Provide the (x, y) coordinate of the cell's center where the given text is located.  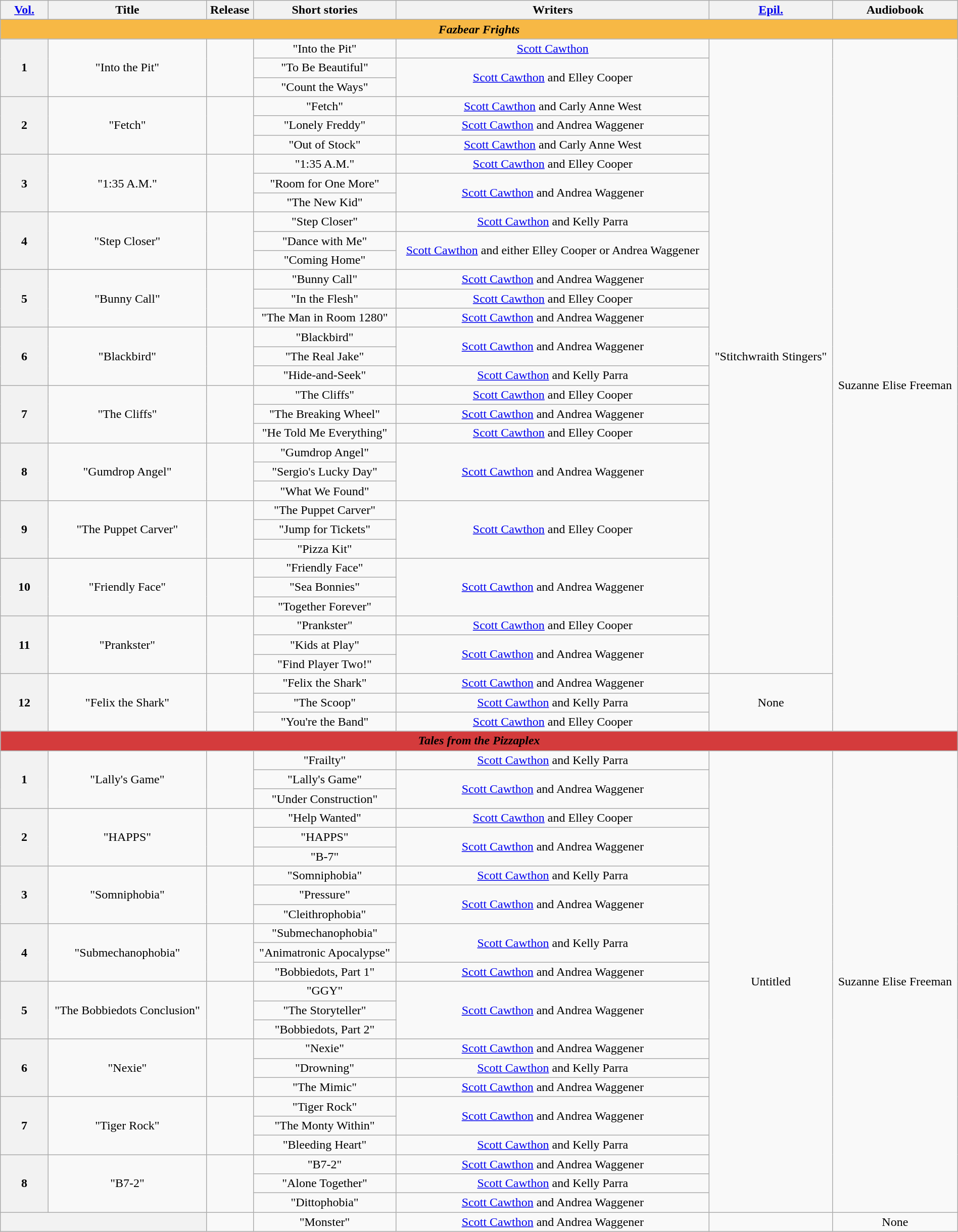
Tales from the Pizzaplex (479, 741)
"The Man in Room 1280" (324, 318)
"Coming Home" (324, 260)
Scott Cawthon (553, 49)
"B-7" (324, 857)
"Room for One More" (324, 183)
"Sea Bonnies" (324, 587)
"What We Found" (324, 491)
"GGY" (324, 991)
Untitled (771, 981)
"Drowning" (324, 1068)
"Dance with Me" (324, 241)
"In the Flesh" (324, 299)
"Lonely Freddy" (324, 125)
"To Be Beautiful" (324, 68)
"The New Kid" (324, 202)
"Dittophobia" (324, 1203)
"Bleeding Heart" (324, 1145)
"Together Forever" (324, 606)
Fazbear Frights (479, 29)
Audiobook (895, 10)
Scott Cawthon and either Elley Cooper or Andrea Waggener (553, 251)
"Find Player Two!" (324, 664)
Release (229, 10)
"Help Wanted" (324, 818)
"The Bobbiedots Conclusion" (127, 1010)
"Animatronic Apocalypse" (324, 953)
"Frailty" (324, 760)
"The Monty Within" (324, 1125)
Vol. (24, 10)
"Count the Ways" (324, 87)
"Pressure" (324, 895)
"Stitchwraith Stingers" (771, 356)
"Bobbiedots, Part 2" (324, 1029)
"The Real Jake" (324, 356)
"The Breaking Wheel" (324, 414)
"Alone Together" (324, 1183)
"Under Construction" (324, 798)
11 (24, 645)
"Cleithrophobia" (324, 914)
"Sergio's Lucky Day" (324, 471)
"The Mimic" (324, 1087)
"You're the Band" (324, 722)
"Out of Stock" (324, 145)
"Kids at Play" (324, 645)
Epil. (771, 10)
12 (24, 702)
"Jump for Tickets" (324, 529)
"The Scoop" (324, 702)
9 (24, 529)
"Monster" (324, 1222)
10 (24, 587)
Short stories (324, 10)
"Hide-and-Seek" (324, 375)
"Bobbiedots, Part 1" (324, 972)
Title (127, 10)
Writers (553, 10)
"The Storyteller" (324, 1010)
"He Told Me Everything" (324, 433)
"Pizza Kit" (324, 548)
